Detect which cell encompasses the target text, then output its [X, Y] center coordinate. 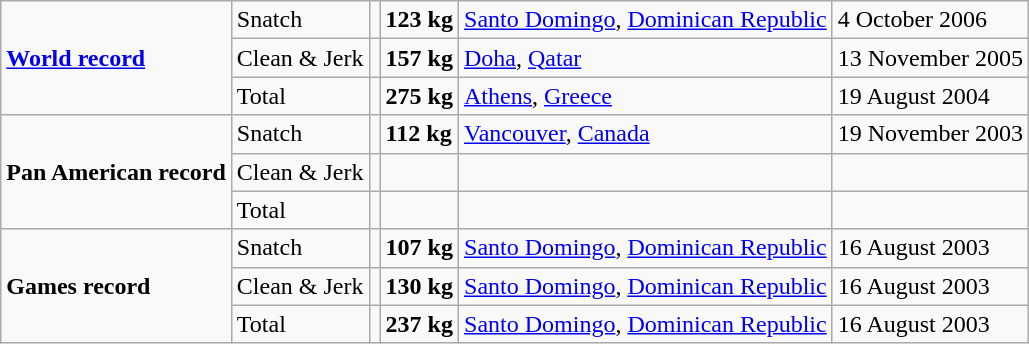
Pan American record [116, 172]
107 kg [419, 248]
World record [116, 58]
19 November 2003 [930, 134]
19 August 2004 [930, 96]
123 kg [419, 20]
13 November 2005 [930, 58]
4 October 2006 [930, 20]
Doha, Qatar [646, 58]
275 kg [419, 96]
130 kg [419, 286]
Vancouver, Canada [646, 134]
Games record [116, 286]
237 kg [419, 324]
Athens, Greece [646, 96]
157 kg [419, 58]
112 kg [419, 134]
